Return the [X, Y] coordinate for the center point of the cell that contains the specified text.  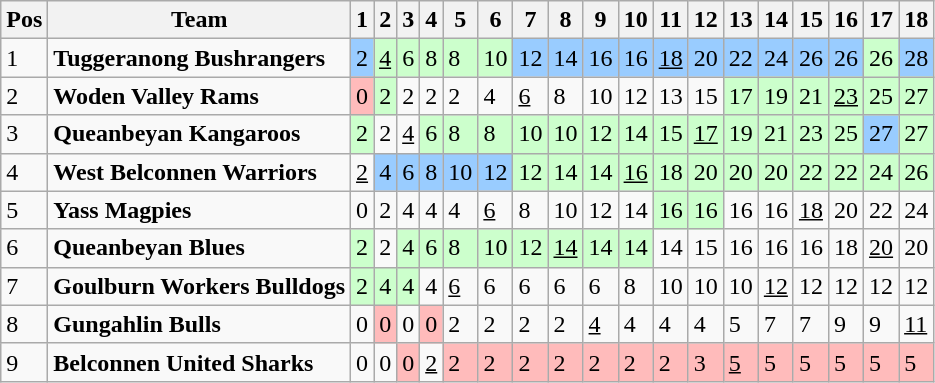
Belconnen United Sharks [200, 362]
Yass Magpies [200, 210]
West Belconnen Warriors [200, 172]
Woden Valley Rams [200, 96]
Pos [24, 20]
Goulburn Workers Bulldogs [200, 286]
Queanbeyan Kangaroos [200, 134]
28 [916, 58]
Team [200, 20]
Tuggeranong Bushrangers [200, 58]
Gungahlin Bulls [200, 324]
Queanbeyan Blues [200, 248]
